Identify which cell holds the provided text, then report its [x, y] central coordinate. 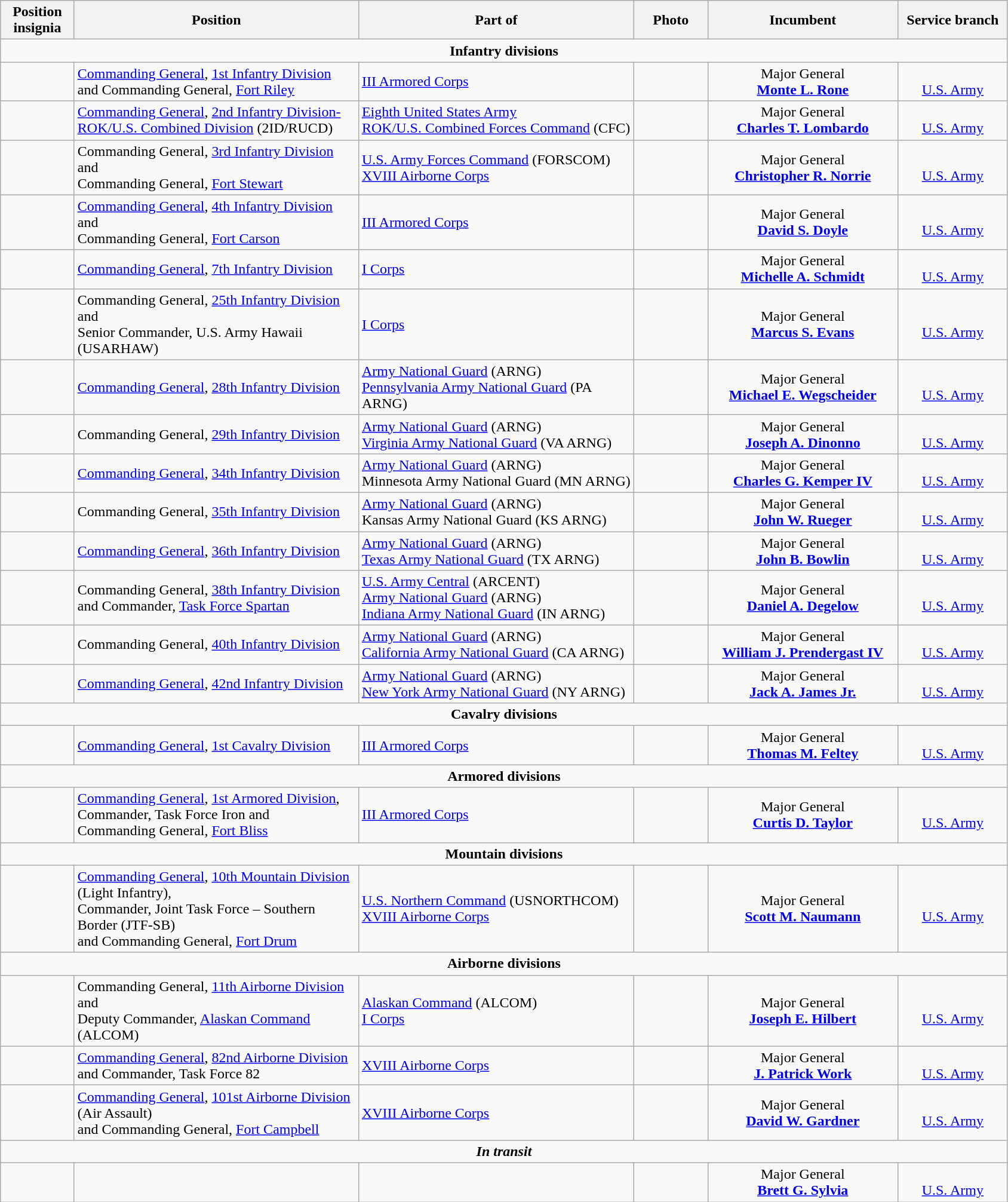
Army National Guard (ARNG) California Army National Guard (CA ARNG) [496, 645]
Major GeneralChristopher R. Norrie [803, 167]
Major GeneralMichelle A. Schmidt [803, 269]
Service branch [953, 20]
Commanding General, 1st Cavalry Division [216, 746]
U.S. Army Central (ARCENT) Army National Guard (ARNG) Indiana Army National Guard (IN ARNG) [496, 598]
Photo [671, 20]
Army National Guard (ARNG) New York Army National Guard (NY ARNG) [496, 683]
Commanding General, 38th Infantry Divisionand Commander, Task Force Spartan [216, 598]
Commanding General, 36th Infantry Division [216, 551]
Major GeneralMarcus S. Evans [803, 324]
Major GeneralJoseph A. Dinonno [803, 434]
Major GeneralCharles G. Kemper IV [803, 473]
Major GeneralThomas M. Feltey [803, 746]
Cavalry divisions [504, 715]
Commanding General, 11th Airborne Division andDeputy Commander, Alaskan Command (ALCOM) [216, 1011]
Major GeneralMichael E. Wegscheider [803, 387]
Incumbent [803, 20]
U.S. Army Forces Command (FORSCOM) XVIII Airborne Corps [496, 167]
Commanding General, 42nd Infantry Division [216, 683]
In transit [504, 1151]
Eighth United States Army ROK/U.S. Combined Forces Command (CFC) [496, 121]
Major GeneralJack A. James Jr. [803, 683]
Commanding General, 29th Infantry Division [216, 434]
Major GeneralCharles T. Lombardo [803, 121]
Major GeneralJoseph E. Hilbert [803, 1011]
Infantry divisions [504, 51]
Armored divisions [504, 776]
Major GeneralJohn W. Rueger [803, 511]
Commanding General, 4th Infantry Division andCommanding General, Fort Carson [216, 222]
Commanding General, 101st Airborne Division (Air Assault)and Commanding General, Fort Campbell [216, 1112]
Position insignia [38, 20]
U.S. Northern Command (USNORTHCOM) XVIII Airborne Corps [496, 909]
Part of [496, 20]
Commanding General, 7th Infantry Division [216, 269]
Major GeneralBrett G. Sylvia [803, 1182]
Army National Guard (ARNG) Texas Army National Guard (TX ARNG) [496, 551]
Major GeneralScott M. Naumann [803, 909]
Position [216, 20]
Commanding General, 40th Infantry Division [216, 645]
Commanding General, 3rd Infantry Division andCommanding General, Fort Stewart [216, 167]
Commanding General, 35th Infantry Division [216, 511]
Army National Guard (ARNG) Minnesota Army National Guard (MN ARNG) [496, 473]
Alaskan Command (ALCOM) I Corps [496, 1011]
Major GeneralJ. Patrick Work [803, 1066]
Major GeneralDavid W. Gardner [803, 1112]
Army National Guard (ARNG) Kansas Army National Guard (KS ARNG) [496, 511]
Major GeneralMonte L. Rone [803, 81]
Army National Guard (ARNG) Virginia Army National Guard (VA ARNG) [496, 434]
Commanding General, 82nd Airborne Divisionand Commander, Task Force 82 [216, 1066]
Major GeneralDavid S. Doyle [803, 222]
Commanding General, 28th Infantry Division [216, 387]
Commanding General, 25th Infantry Division andSenior Commander, U.S. Army Hawaii (USARHAW) [216, 324]
Commanding General, 2nd Infantry Division-ROK/U.S. Combined Division (2ID/RUCD) [216, 121]
Commanding General, 1st Infantry Division and Commanding General, Fort Riley [216, 81]
Mountain divisions [504, 854]
Major GeneralWilliam J. Prendergast IV [803, 645]
Army National Guard (ARNG) Pennsylvania Army National Guard (PA ARNG) [496, 387]
Airborne divisions [504, 964]
Commanding General, 34th Infantry Division [216, 473]
Major GeneralCurtis D. Taylor [803, 815]
Commanding General, 1st Armored Division,Commander, Task Force Iron andCommanding General, Fort Bliss [216, 815]
Commanding General, 10th Mountain Division (Light Infantry),Commander, Joint Task Force – Southern Border (JTF-SB)and Commanding General, Fort Drum [216, 909]
Major GeneralJohn B. Bowlin [803, 551]
Major GeneralDaniel A. Degelow [803, 598]
